Provide the [X, Y] coordinate of the cell's center where the given text is located.  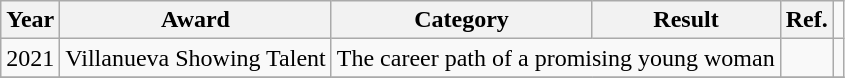
Award [196, 20]
Year [30, 20]
The career path of a promising young woman [556, 58]
Category [462, 20]
Villanueva Showing Talent [196, 58]
Result [686, 20]
2021 [30, 58]
Ref. [806, 20]
